Determine the [x, y] coordinate at the center of the cell enclosing the given text.  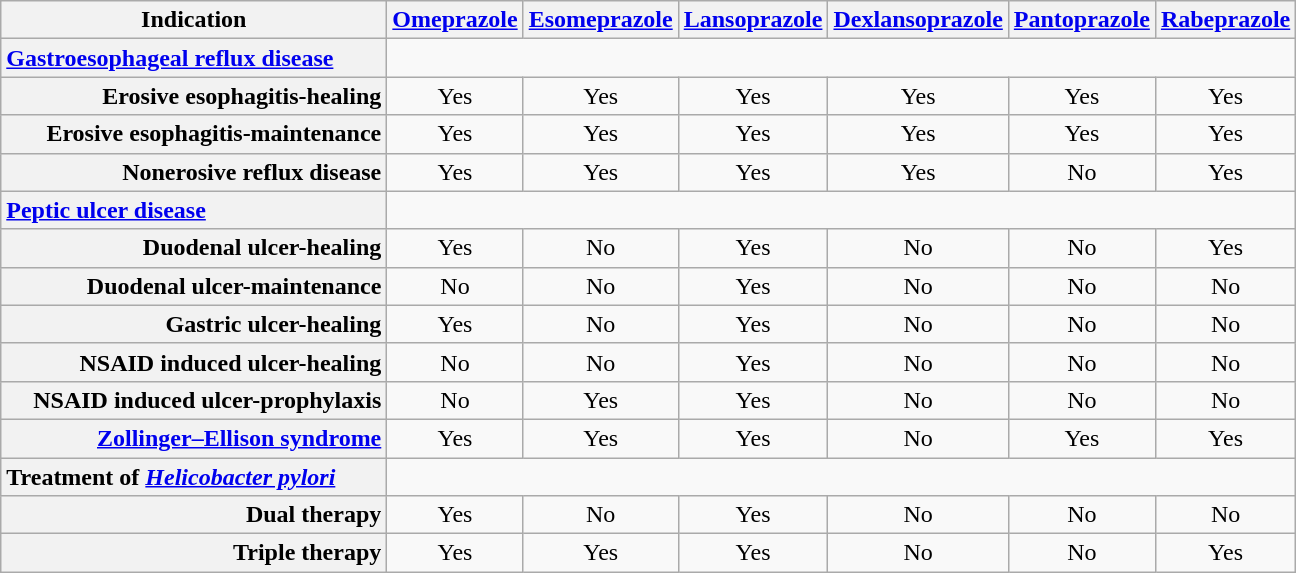
Esomeprazole [600, 20]
Duodenal ulcer-maintenance [194, 286]
Erosive esophagitis-maintenance [194, 134]
Duodenal ulcer-healing [194, 248]
Indication [194, 20]
Omeprazole [455, 20]
NSAID induced ulcer-healing [194, 362]
Dexlansoprazole [918, 20]
NSAID induced ulcer-prophylaxis [194, 400]
Pantoprazole [1082, 20]
Rabeprazole [1225, 20]
Nonerosive reflux disease [194, 172]
Lansoprazole [753, 20]
Gastroesophageal reflux disease [194, 58]
Erosive esophagitis-healing [194, 96]
Treatment of Helicobacter pylori [194, 477]
Dual therapy [194, 515]
Peptic ulcer disease [194, 210]
Zollinger–Ellison syndrome [194, 438]
Gastric ulcer-healing [194, 324]
Triple therapy [194, 553]
